For the text-containing cell, return its midpoint in (x, y) coordinate format. 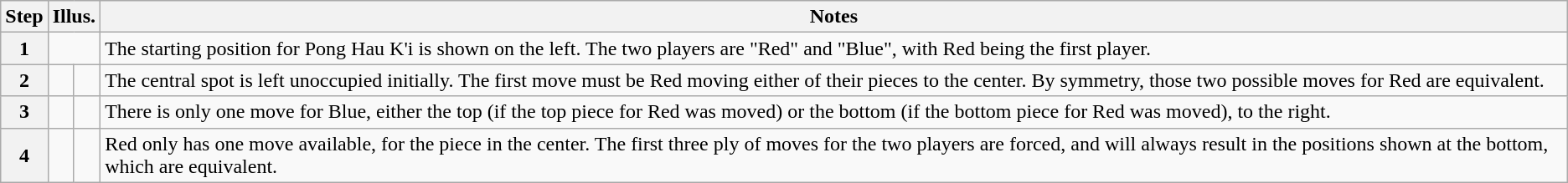
2 (24, 80)
Illus. (74, 17)
Notes (834, 17)
Step (24, 17)
The starting position for Pong Hau K'i is shown on the left. The two players are "Red" and "Blue", with Red being the first player. (834, 48)
1 (24, 48)
4 (24, 155)
3 (24, 112)
